Pinpoint the cell where the given text exists, returning its (X, Y) midpoint coordinate. 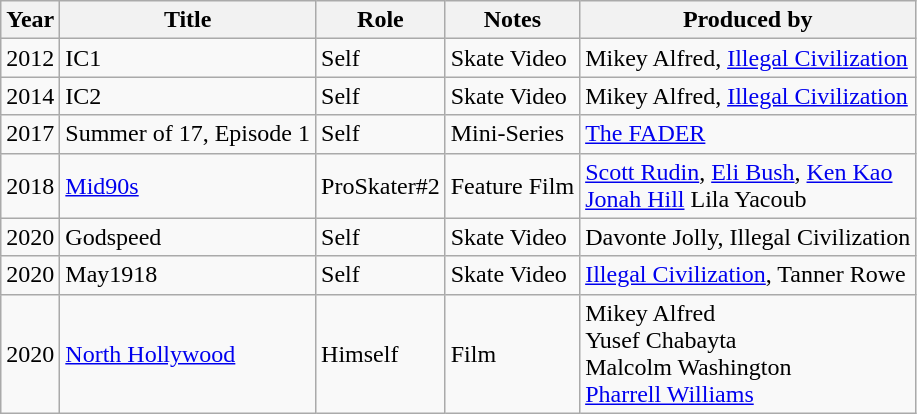
Notes (512, 20)
The FADER (748, 134)
2014 (30, 96)
Summer of 17, Episode 1 (188, 134)
2017 (30, 134)
Feature Film (512, 186)
IC2 (188, 96)
North Hollywood (188, 354)
ProSkater#2 (381, 186)
2012 (30, 58)
Title (188, 20)
Mikey AlfredYusef ChabaytaMalcolm WashingtonPharrell Williams (748, 354)
IC1 (188, 58)
Scott Rudin, Eli Bush, Ken KaoJonah Hill Lila Yacoub (748, 186)
Illegal Civilization, Tanner Rowe (748, 275)
2018 (30, 186)
Mid90s (188, 186)
May1918 (188, 275)
Godspeed (188, 237)
Role (381, 20)
Himself (381, 354)
Year (30, 20)
Film (512, 354)
Produced by (748, 20)
Mini-Series (512, 134)
Davonte Jolly, Illegal Civilization (748, 237)
